Output the (x, y) coordinate of the center of the cell containing the given text.  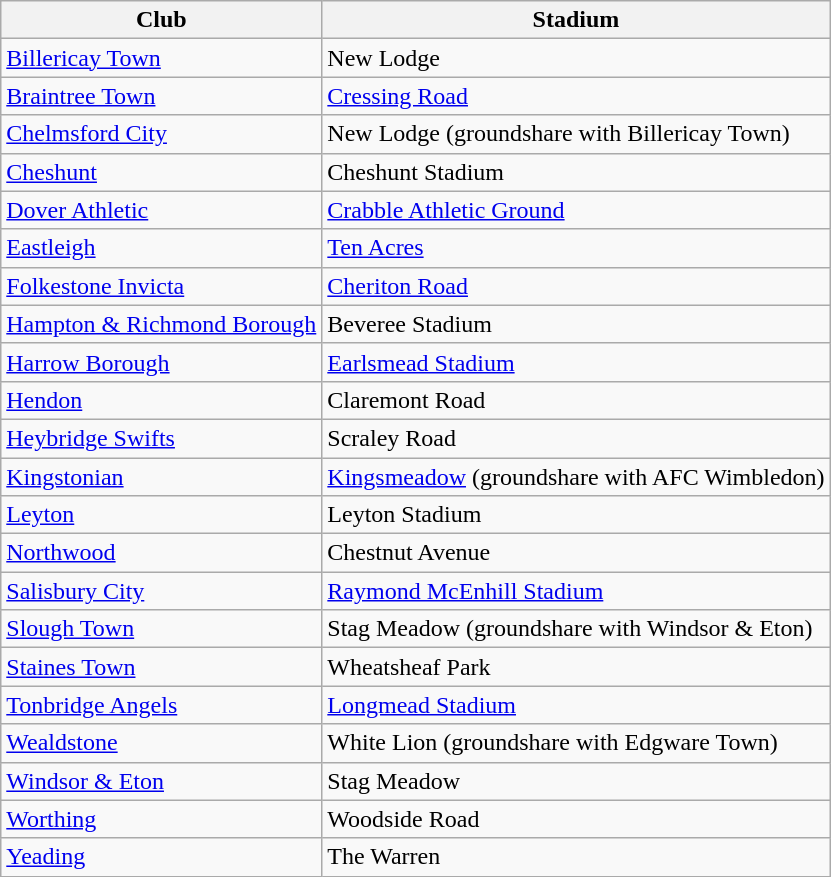
Club (162, 20)
Northwood (162, 553)
Kingstonian (162, 477)
Stag Meadow (576, 781)
Windsor & Eton (162, 781)
Wheatsheaf Park (576, 667)
Earlsmead Stadium (576, 362)
Wealdstone (162, 743)
Worthing (162, 819)
Yeading (162, 857)
Cheriton Road (576, 286)
Longmead Stadium (576, 705)
Hampton & Richmond Borough (162, 324)
Billericay Town (162, 58)
Heybridge Swifts (162, 438)
White Lion (groundshare with Edgware Town) (576, 743)
Stadium (576, 20)
Chelmsford City (162, 134)
Leyton (162, 515)
Scraley Road (576, 438)
Tonbridge Angels (162, 705)
Beveree Stadium (576, 324)
Claremont Road (576, 400)
Dover Athletic (162, 210)
Hendon (162, 400)
Braintree Town (162, 96)
Folkestone Invicta (162, 286)
Cheshunt Stadium (576, 172)
Raymond McEnhill Stadium (576, 591)
Chestnut Avenue (576, 553)
Woodside Road (576, 819)
Stag Meadow (groundshare with Windsor & Eton) (576, 629)
The Warren (576, 857)
New Lodge (groundshare with Billericay Town) (576, 134)
Crabble Athletic Ground (576, 210)
Leyton Stadium (576, 515)
Eastleigh (162, 248)
Cheshunt (162, 172)
Cressing Road (576, 96)
New Lodge (576, 58)
Salisbury City (162, 591)
Staines Town (162, 667)
Harrow Borough (162, 362)
Ten Acres (576, 248)
Slough Town (162, 629)
Kingsmeadow (groundshare with AFC Wimbledon) (576, 477)
